Provide the (x, y) coordinate of the cell's center where the given text is located.  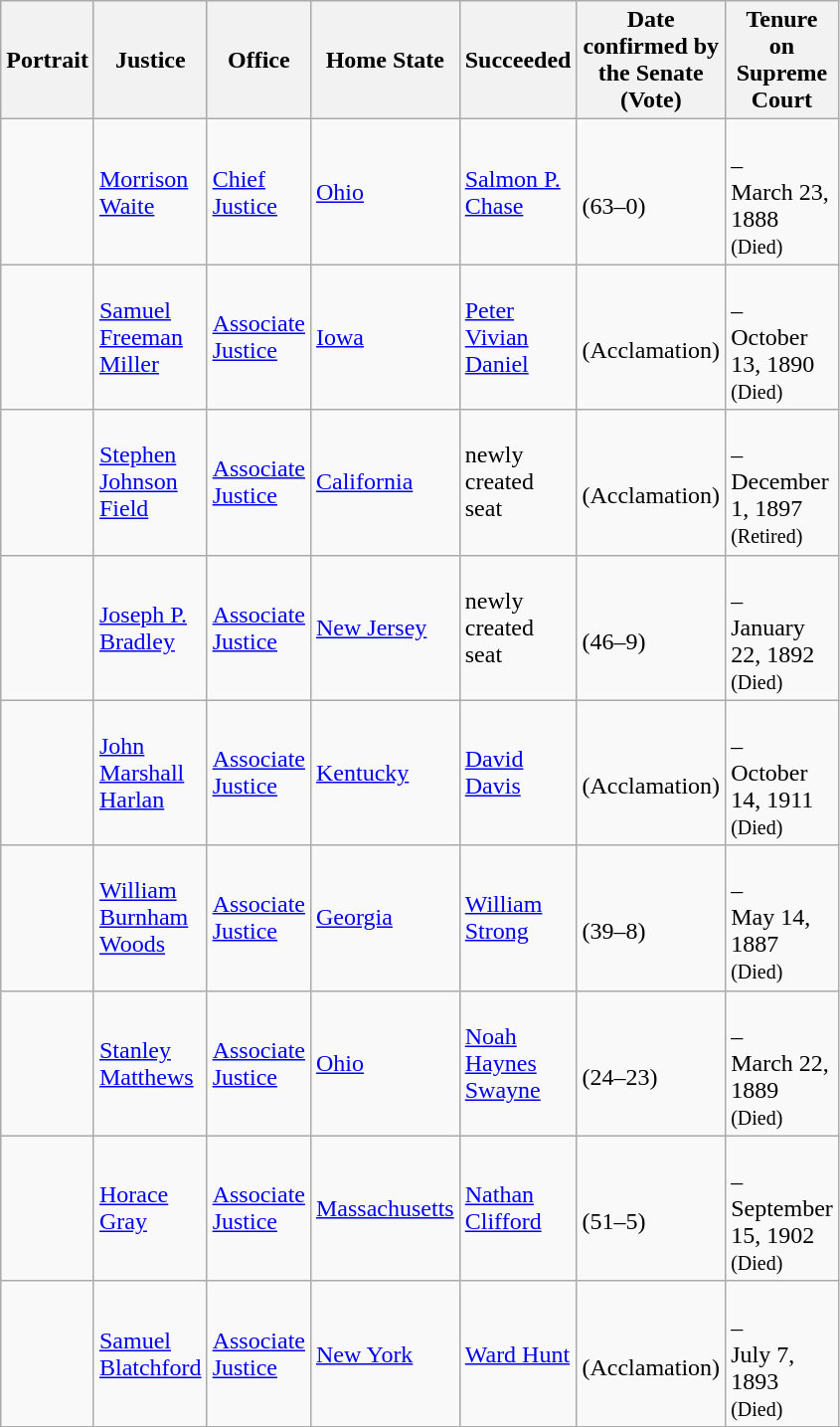
(39–8) (651, 918)
Stanley Matthews (150, 1063)
Iowa (385, 337)
Peter Vivian Daniel (518, 337)
Date confirmed by the Senate(Vote) (651, 60)
–May 14, 1887(Died) (782, 918)
Portrait (48, 60)
Joseph P. Bradley (150, 627)
Samuel Blatchford (150, 1353)
(51–5) (651, 1208)
(24–23) (651, 1063)
New York (385, 1353)
Home State (385, 60)
–July 7, 1893(Died) (782, 1353)
–October 14, 1911(Died) (782, 773)
Salmon P. Chase (518, 192)
David Davis (518, 773)
Horace Gray (150, 1208)
Noah Haynes Swayne (518, 1063)
(63–0) (651, 192)
Kentucky (385, 773)
New Jersey (385, 627)
Samuel Freeman Miller (150, 337)
Georgia (385, 918)
–September 15, 1902(Died) (782, 1208)
–December 1, 1897(Retired) (782, 482)
William Burnham Woods (150, 918)
Nathan Clifford (518, 1208)
Chief Justice (258, 192)
–March 23, 1888(Died) (782, 192)
William Strong (518, 918)
Office (258, 60)
(46–9) (651, 627)
Succeeded (518, 60)
California (385, 482)
–January 22, 1892(Died) (782, 627)
Justice (150, 60)
Morrison Waite (150, 192)
–October 13, 1890(Died) (782, 337)
Stephen Johnson Field (150, 482)
Tenure on Supreme Court (782, 60)
Massachusetts (385, 1208)
John Marshall Harlan (150, 773)
–March 22, 1889(Died) (782, 1063)
Ward Hunt (518, 1353)
